Identify which cell holds the provided text, then report its [x, y] central coordinate. 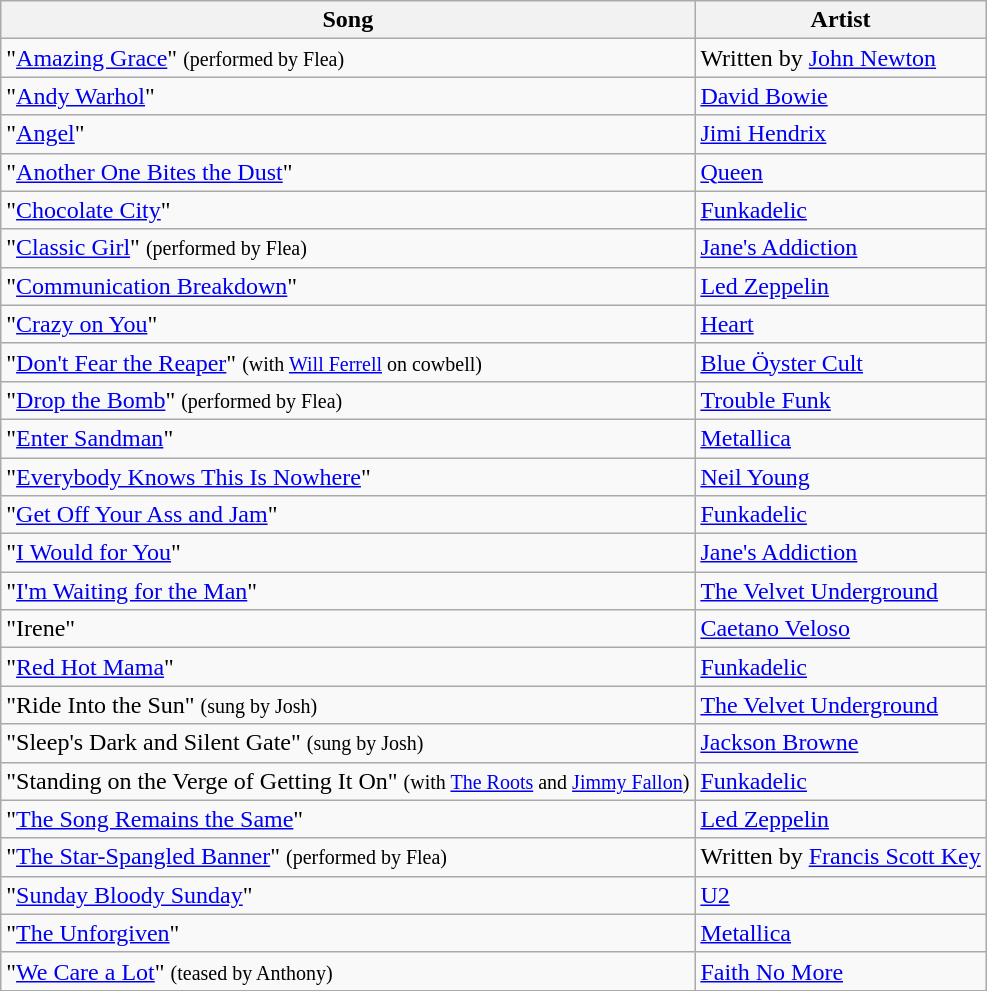
Written by John Newton [840, 58]
Blue Öyster Cult [840, 362]
"Enter Sandman" [348, 438]
"The Star-Spangled Banner" (performed by Flea) [348, 857]
David Bowie [840, 96]
"Everybody Knows This Is Nowhere" [348, 477]
"Sunday Bloody Sunday" [348, 895]
"Communication Breakdown" [348, 286]
"Amazing Grace" (performed by Flea) [348, 58]
"The Song Remains the Same" [348, 819]
"Get Off Your Ass and Jam" [348, 515]
"Standing on the Verge of Getting It On" (with The Roots and Jimmy Fallon) [348, 781]
Caetano Veloso [840, 629]
U2 [840, 895]
Trouble Funk [840, 400]
Heart [840, 324]
Jackson Browne [840, 743]
"Don't Fear the Reaper" (with Will Ferrell on cowbell) [348, 362]
"Ride Into the Sun" (sung by Josh) [348, 705]
"Drop the Bomb" (performed by Flea) [348, 400]
"Chocolate City" [348, 210]
Jimi Hendrix [840, 134]
Song [348, 20]
Neil Young [840, 477]
Written by Francis Scott Key [840, 857]
"Another One Bites the Dust" [348, 172]
"Angel" [348, 134]
"The Unforgiven" [348, 933]
Artist [840, 20]
"Andy Warhol" [348, 96]
"Classic Girl" (performed by Flea) [348, 248]
"Crazy on You" [348, 324]
"Irene" [348, 629]
Queen [840, 172]
"We Care a Lot" (teased by Anthony) [348, 971]
Faith No More [840, 971]
"Sleep's Dark and Silent Gate" (sung by Josh) [348, 743]
"Red Hot Mama" [348, 667]
"I'm Waiting for the Man" [348, 591]
"I Would for You" [348, 553]
